For the text-containing cell, return its midpoint in (x, y) coordinate format. 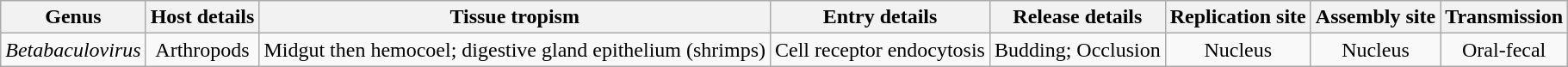
Budding; Occlusion (1077, 50)
Genus (73, 17)
Entry details (880, 17)
Oral-fecal (1504, 50)
Assembly site (1375, 17)
Tissue tropism (515, 17)
Host details (202, 17)
Transmission (1504, 17)
Cell receptor endocytosis (880, 50)
Replication site (1238, 17)
Betabaculovirus (73, 50)
Midgut then hemocoel; digestive gland epithelium (shrimps) (515, 50)
Arthropods (202, 50)
Release details (1077, 17)
